Locate the cell with the specified text and output its [x, y] center coordinate. 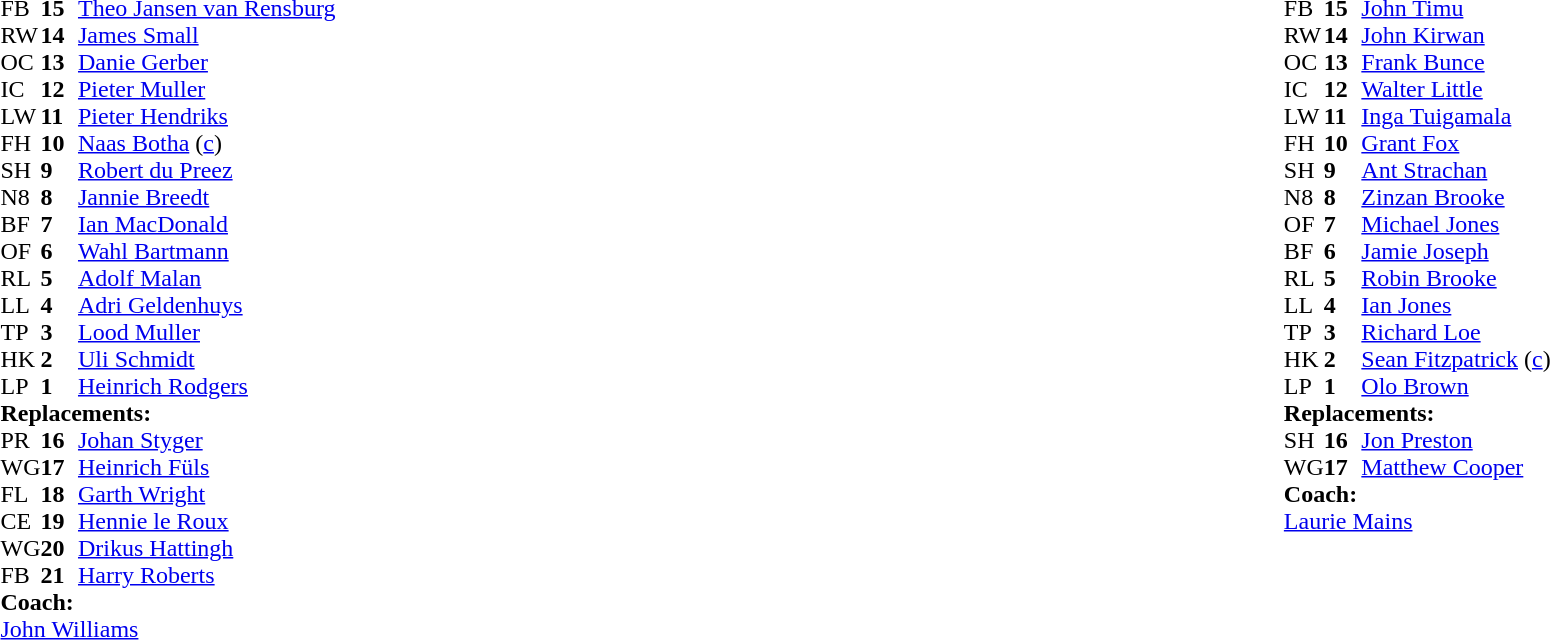
Drikus Hattingh [207, 548]
Robert du Preez [207, 170]
Replacements: [168, 414]
Olo Brown [1456, 386]
Robin Brooke [1456, 278]
Jannie Breedt [207, 198]
Ian MacDonald [207, 224]
FB [20, 576]
Grant Fox [1456, 144]
FL [20, 494]
Hennie le Roux [207, 522]
Inga Tuigamala [1456, 116]
Frank Bunce [1456, 62]
Zinzan Brooke [1456, 198]
Jamie Joseph [1456, 252]
Ant Strachan [1456, 170]
James Small [207, 36]
Johan Styger [207, 440]
Pieter Muller [207, 90]
Michael Jones [1456, 224]
21 [59, 576]
18 [59, 494]
Heinrich Füls [207, 468]
CE [20, 522]
Sean Fitzpatrick (c) [1456, 360]
Walter Little [1456, 90]
Harry Roberts [207, 576]
Heinrich Rodgers [207, 386]
Lood Muller [207, 332]
Coach: [168, 602]
Jon Preston [1456, 440]
19 [59, 522]
20 [59, 548]
Naas Botha (c) [207, 144]
Adolf Malan [207, 278]
Richard Loe [1456, 332]
Matthew Cooper [1456, 468]
Pieter Hendriks [207, 116]
Garth Wright [207, 494]
Danie Gerber [207, 62]
PR [20, 440]
John Kirwan [1456, 36]
Wahl Bartmann [207, 252]
Uli Schmidt [207, 360]
Ian Jones [1456, 306]
Adri Geldenhuys [207, 306]
